Identify which cell holds the provided text, then report its [x, y] central coordinate. 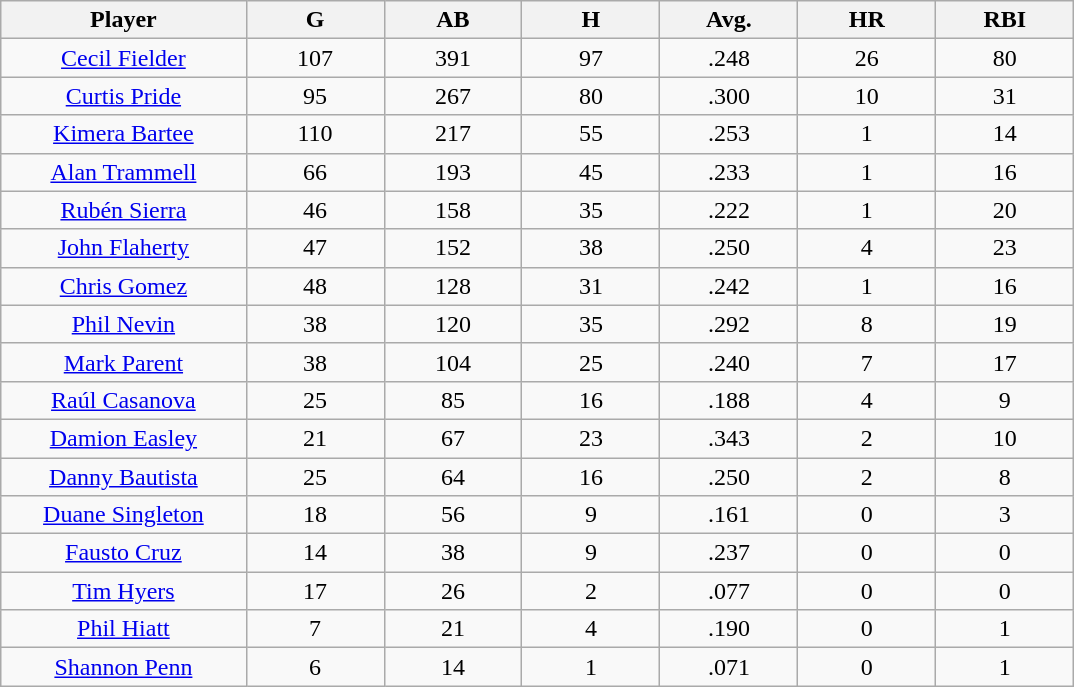
97 [591, 58]
95 [315, 96]
110 [315, 134]
Phil Hiatt [124, 629]
267 [453, 96]
55 [591, 134]
193 [453, 172]
.190 [729, 629]
104 [453, 362]
Curtis Pride [124, 96]
.300 [729, 96]
.222 [729, 210]
85 [453, 400]
64 [453, 477]
Mark Parent [124, 362]
.248 [729, 58]
.343 [729, 438]
HR [867, 20]
47 [315, 248]
Tim Hyers [124, 591]
20 [1005, 210]
18 [315, 515]
RBI [1005, 20]
.242 [729, 286]
Rubén Sierra [124, 210]
Raúl Casanova [124, 400]
66 [315, 172]
AB [453, 20]
Avg. [729, 20]
.237 [729, 553]
217 [453, 134]
48 [315, 286]
Chris Gomez [124, 286]
3 [1005, 515]
107 [315, 58]
Duane Singleton [124, 515]
.292 [729, 324]
Kimera Bartee [124, 134]
6 [315, 667]
152 [453, 248]
56 [453, 515]
158 [453, 210]
Alan Trammell [124, 172]
19 [1005, 324]
.077 [729, 591]
.253 [729, 134]
.233 [729, 172]
G [315, 20]
128 [453, 286]
.188 [729, 400]
391 [453, 58]
Damion Easley [124, 438]
Cecil Fielder [124, 58]
John Flaherty [124, 248]
46 [315, 210]
.071 [729, 667]
H [591, 20]
45 [591, 172]
Shannon Penn [124, 667]
.161 [729, 515]
Phil Nevin [124, 324]
Fausto Cruz [124, 553]
Player [124, 20]
.240 [729, 362]
67 [453, 438]
120 [453, 324]
Danny Bautista [124, 477]
